Provide the (X, Y) coordinate of the cell's center where the given text is located.  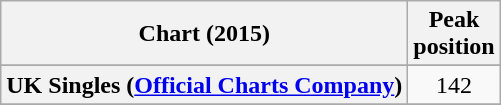
142 (454, 85)
Peakposition (454, 34)
UK Singles (Official Charts Company) (204, 85)
Chart (2015) (204, 34)
